Provide the [x, y] coordinate of the cell's center where the given text is located.  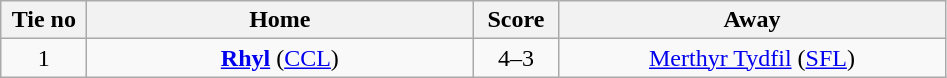
Score [516, 20]
Merthyr Tydfil (SFL) [752, 58]
Tie no [44, 20]
Home [280, 20]
1 [44, 58]
Away [752, 20]
4–3 [516, 58]
Rhyl (CCL) [280, 58]
